Determine the [X, Y] coordinate at the center of the cell enclosing the given text.  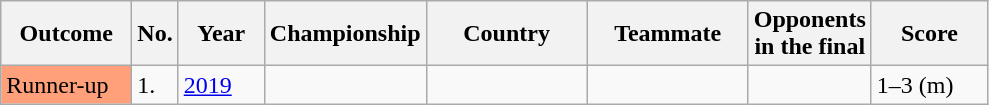
1–3 (m) [929, 85]
Score [929, 34]
Year [221, 34]
2019 [221, 85]
1. [155, 85]
Runner-up [66, 85]
Teammate [668, 34]
No. [155, 34]
Country [506, 34]
Championship [345, 34]
Outcome [66, 34]
Opponents in the final [810, 34]
